For the text-containing cell, return its midpoint in (X, Y) coordinate format. 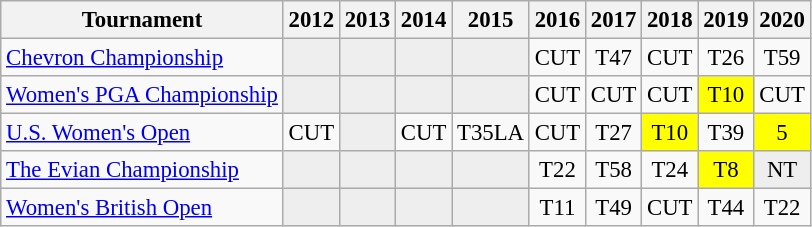
T8 (726, 170)
5 (782, 133)
NT (782, 170)
T58 (614, 170)
T24 (670, 170)
2018 (670, 20)
T47 (614, 58)
2016 (557, 20)
Women's PGA Championship (142, 95)
The Evian Championship (142, 170)
T26 (726, 58)
U.S. Women's Open (142, 133)
2020 (782, 20)
2013 (367, 20)
2019 (726, 20)
T35LA (491, 133)
Chevron Championship (142, 58)
T11 (557, 208)
T59 (782, 58)
T49 (614, 208)
2014 (424, 20)
2015 (491, 20)
Women's British Open (142, 208)
T39 (726, 133)
T44 (726, 208)
Tournament (142, 20)
T27 (614, 133)
2017 (614, 20)
2012 (311, 20)
